Pinpoint the cell where the given text exists, returning its [X, Y] midpoint coordinate. 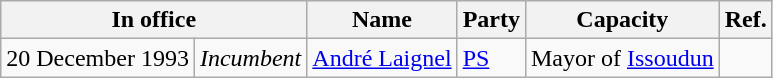
Mayor of Issoudun [622, 58]
Incumbent [250, 58]
In office [154, 20]
André Laignel [382, 58]
Name [382, 20]
Party [491, 20]
PS [491, 58]
20 December 1993 [98, 58]
Capacity [622, 20]
Ref. [746, 20]
